Search for the cell housing the specified text and yield its (X, Y) center coordinate. 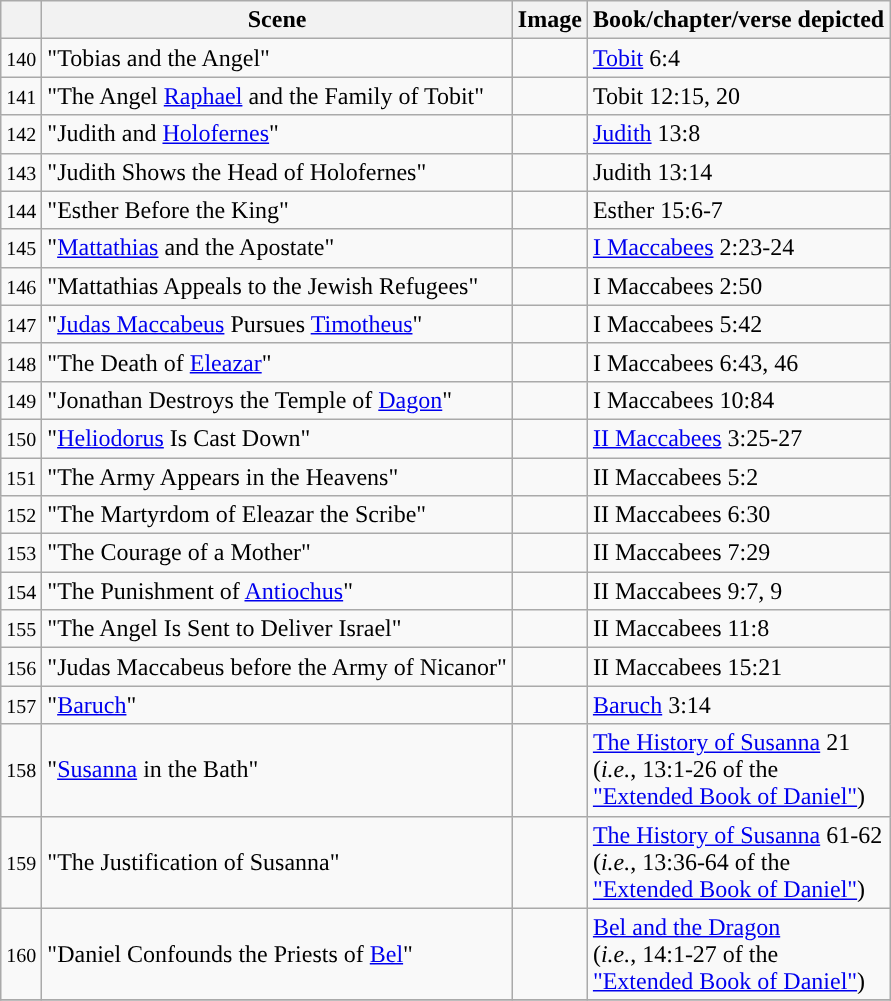
II Maccabees 5:2 (738, 477)
II Maccabees 3:25-27 (738, 438)
Tobit 6:4 (738, 58)
II Maccabees 11:8 (738, 629)
152 (22, 515)
145 (22, 248)
II Maccabees 15:21 (738, 667)
160 (22, 954)
II Maccabees 9:7, 9 (738, 591)
150 (22, 438)
Esther 15:6-7 (738, 210)
151 (22, 477)
"Heliodorus Is Cast Down" (278, 438)
156 (22, 667)
"The Courage of a Mother" (278, 553)
157 (22, 705)
"The Angel Is Sent to Deliver Israel" (278, 629)
I Maccabees 10:84 (738, 400)
I Maccabees 2:23-24 (738, 248)
Baruch 3:14 (738, 705)
141 (22, 96)
143 (22, 172)
Bel and the Dragon(i.e., 14:1-27 of the"Extended Book of Daniel") (738, 954)
"Judith and Holofernes" (278, 134)
I Maccabees 5:42 (738, 324)
159 (22, 862)
153 (22, 553)
142 (22, 134)
The History of Susanna 21(i.e., 13:1-26 of the"Extended Book of Daniel") (738, 770)
"Mattathias and the Apostate" (278, 248)
"Daniel Confounds the Priests of Bel" (278, 954)
"The Army Appears in the Heavens" (278, 477)
146 (22, 286)
148 (22, 362)
II Maccabees 6:30 (738, 515)
"Susanna in the Bath" (278, 770)
Judith 13:8 (738, 134)
"Tobias and the Angel" (278, 58)
"Baruch" (278, 705)
"Jonathan Destroys the Temple of Dagon" (278, 400)
158 (22, 770)
"The Angel Raphael and the Family of Tobit" (278, 96)
155 (22, 629)
Image (550, 20)
147 (22, 324)
"The Punishment of Antiochus" (278, 591)
Judith 13:14 (738, 172)
144 (22, 210)
I Maccabees 2:50 (738, 286)
"The Justification of Susanna" (278, 862)
II Maccabees 7:29 (738, 553)
The History of Susanna 61-62(i.e., 13:36-64 of the"Extended Book of Daniel") (738, 862)
140 (22, 58)
I Maccabees 6:43, 46 (738, 362)
Book/chapter/verse depicted (738, 20)
"Judas Maccabeus Pursues Timotheus" (278, 324)
"The Martyrdom of Eleazar the Scribe" (278, 515)
154 (22, 591)
"Esther Before the King" (278, 210)
"Judas Maccabeus before the Army of Nicanor" (278, 667)
"The Death of Eleazar" (278, 362)
149 (22, 400)
"Mattathias Appeals to the Jewish Refugees" (278, 286)
"Judith Shows the Head of Holofernes" (278, 172)
Scene (278, 20)
Tobit 12:15, 20 (738, 96)
